For the text-containing cell, return its midpoint in (X, Y) coordinate format. 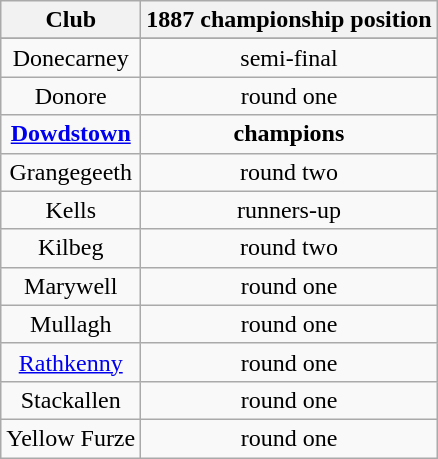
Marywell (71, 286)
Grangegeeth (71, 172)
Rathkenny (71, 362)
1887 championship position (289, 20)
runners-up (289, 210)
Donecarney (71, 58)
champions (289, 134)
Stackallen (71, 400)
Club (71, 20)
Dowdstown (71, 134)
Mullagh (71, 324)
Yellow Furze (71, 438)
semi-final (289, 58)
Kilbeg (71, 248)
Donore (71, 96)
Kells (71, 210)
